Identify which cell holds the provided text, then report its (x, y) central coordinate. 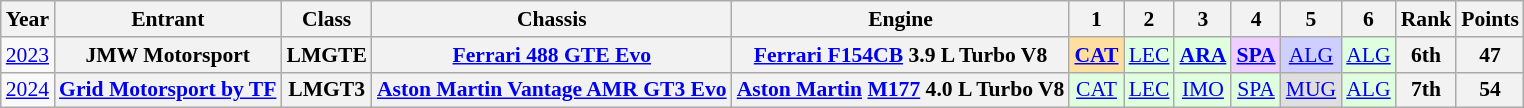
JMW Motorsport (168, 55)
Chassis (552, 19)
Aston Martin Vantage AMR GT3 Evo (552, 90)
2024 (28, 90)
LMGTE (326, 55)
Aston Martin M177 4.0 L Turbo V8 (901, 90)
2 (1150, 19)
ARA (1202, 55)
Points (1490, 19)
7th (1426, 90)
LMGT3 (326, 90)
6th (1426, 55)
54 (1490, 90)
2023 (28, 55)
Engine (901, 19)
Class (326, 19)
MUG (1312, 90)
Grid Motorsport by TF (168, 90)
IMO (1202, 90)
47 (1490, 55)
5 (1312, 19)
6 (1368, 19)
Entrant (168, 19)
Ferrari 488 GTE Evo (552, 55)
Year (28, 19)
4 (1256, 19)
1 (1096, 19)
3 (1202, 19)
Ferrari F154CB 3.9 L Turbo V8 (901, 55)
Rank (1426, 19)
